Detect which cell encompasses the target text, then output its [X, Y] center coordinate. 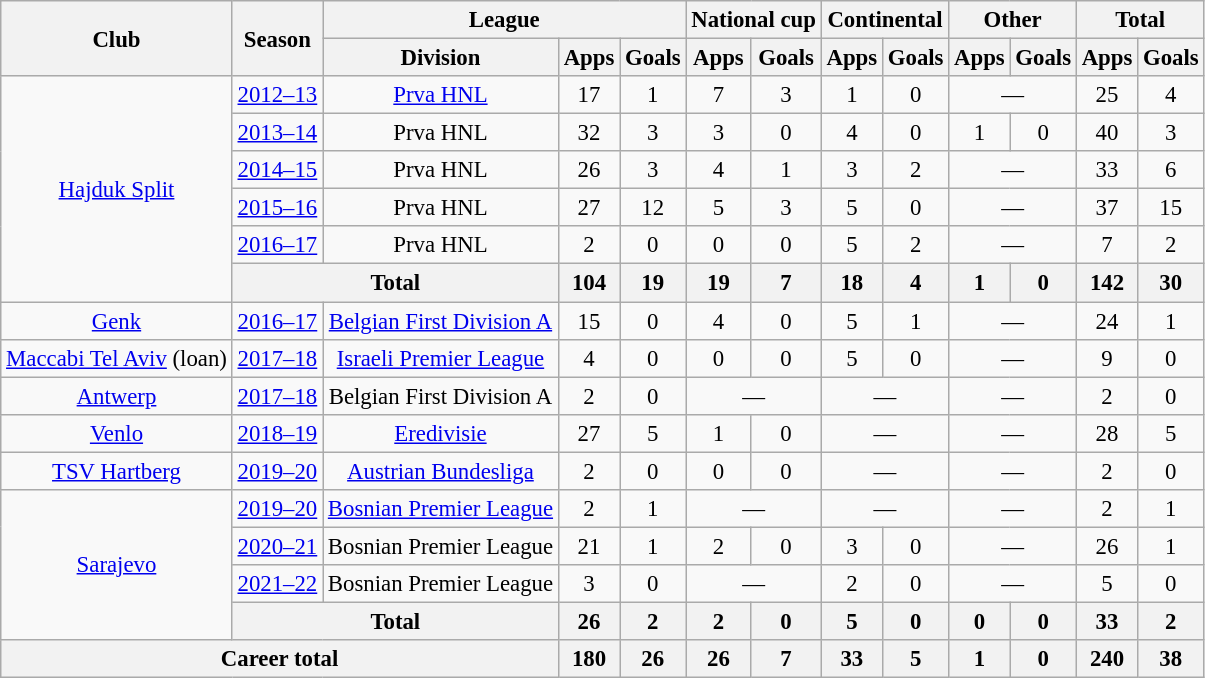
Club [116, 38]
Austrian Bundesliga [441, 471]
2013–14 [277, 133]
2018–19 [277, 433]
240 [1106, 659]
28 [1106, 433]
25 [1106, 95]
Other [1013, 20]
2015–16 [277, 208]
6 [1171, 170]
142 [1106, 283]
18 [852, 283]
League [504, 20]
Antwerp [116, 396]
TSV Hartberg [116, 471]
17 [588, 95]
38 [1171, 659]
Continental [885, 20]
Israeli Premier League [441, 358]
37 [1106, 208]
2021–22 [277, 584]
40 [1106, 133]
24 [1106, 321]
2012–13 [277, 95]
Hajduk Split [116, 189]
9 [1106, 358]
21 [588, 546]
Eredivisie [441, 433]
Season [277, 38]
National cup [754, 20]
30 [1171, 283]
32 [588, 133]
2014–15 [277, 170]
2020–21 [277, 546]
Division [441, 58]
Sarajevo [116, 565]
104 [588, 283]
Maccabi Tel Aviv (loan) [116, 358]
180 [588, 659]
Venlo [116, 433]
Genk [116, 321]
Career total [280, 659]
12 [653, 208]
